Capture the cell that displays the provided text and extract its [X, Y] central coordinate. 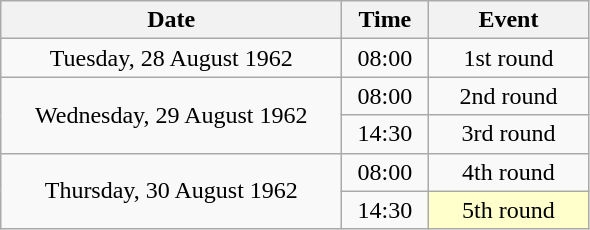
3rd round [508, 134]
2nd round [508, 96]
4th round [508, 172]
Wednesday, 29 August 1962 [172, 115]
Time [385, 20]
Date [172, 20]
Thursday, 30 August 1962 [172, 191]
Event [508, 20]
5th round [508, 210]
Tuesday, 28 August 1962 [172, 58]
1st round [508, 58]
